Provide the [x, y] coordinate of the cell's center where the given text is located.  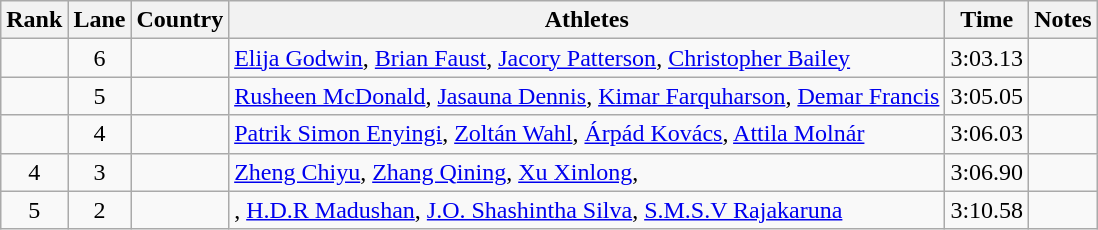
Elija Godwin, Brian Faust, Jacory Patterson, Christopher Bailey [587, 58]
Notes [1063, 20]
Athletes [587, 20]
3:03.13 [987, 58]
Lane [100, 20]
Zheng Chiyu, Zhang Qining, Xu Xinlong, [587, 172]
Rank [34, 20]
3 [100, 172]
3:10.58 [987, 210]
6 [100, 58]
3:05.05 [987, 96]
, H.D.R Madushan, J.O. Shashintha Silva, S.M.S.V Rajakaruna [587, 210]
Country [180, 20]
Rusheen McDonald, Jasauna Dennis, Kimar Farquharson, Demar Francis [587, 96]
Patrik Simon Enyingi, Zoltán Wahl, Árpád Kovács, Attila Molnár [587, 134]
3:06.90 [987, 172]
2 [100, 210]
Time [987, 20]
3:06.03 [987, 134]
